Determine the [x, y] coordinate at the center of the cell enclosing the given text.  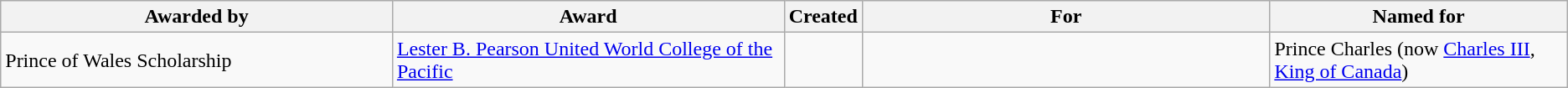
Created [823, 17]
Award [588, 17]
Prince Charles (now Charles III, King of Canada) [1419, 60]
Awarded by [197, 17]
Lester B. Pearson United World College of the Pacific [588, 60]
Named for [1419, 17]
Prince of Wales Scholarship [197, 60]
For [1066, 17]
